Provide the (X, Y) coordinate of the cell's center where the given text is located.  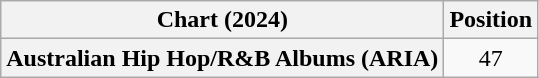
47 (491, 58)
Australian Hip Hop/R&B Albums (ARIA) (222, 58)
Chart (2024) (222, 20)
Position (491, 20)
